Capture the cell that displays the provided text and extract its (X, Y) central coordinate. 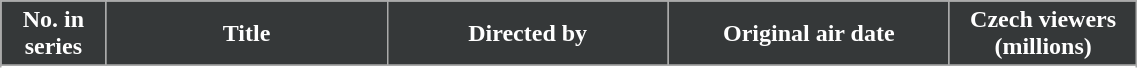
Czech viewers(millions) (1043, 34)
Directed by (528, 34)
Original air date (808, 34)
No. inseries (54, 34)
Title (246, 34)
